Capture the cell that displays the provided text and extract its (X, Y) central coordinate. 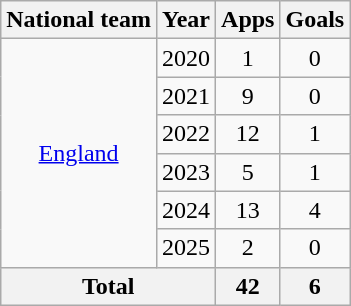
2020 (186, 58)
Year (186, 20)
13 (248, 210)
National team (79, 20)
Apps (248, 20)
Total (108, 286)
England (79, 153)
6 (315, 286)
9 (248, 96)
2024 (186, 210)
4 (315, 210)
12 (248, 134)
Goals (315, 20)
2023 (186, 172)
2022 (186, 134)
5 (248, 172)
2 (248, 248)
42 (248, 286)
2025 (186, 248)
2021 (186, 96)
